Return [x, y] of the center of cell containing provided text 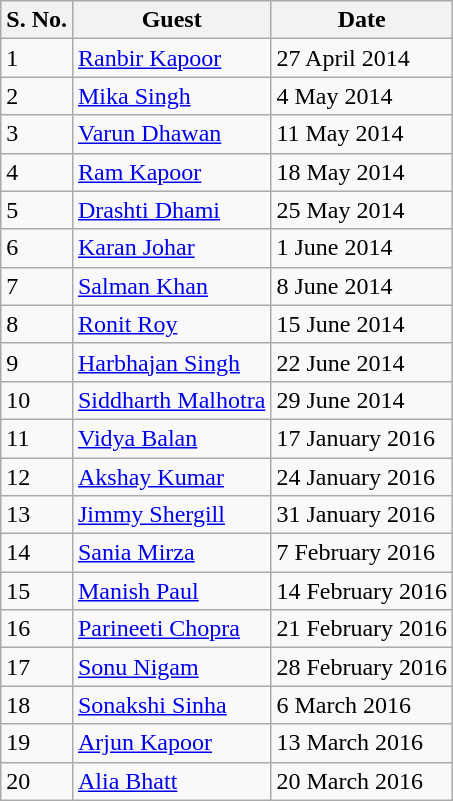
8 June 2014 [362, 286]
13 March 2016 [362, 743]
Sonakshi Sinha [171, 705]
1 June 2014 [362, 248]
Ram Kapoor [171, 172]
Vidya Balan [171, 438]
17 January 2016 [362, 438]
Manish Paul [171, 591]
Ranbir Kapoor [171, 58]
Varun Dhawan [171, 134]
10 [37, 400]
13 [37, 515]
3 [37, 134]
Jimmy Shergill [171, 515]
6 [37, 248]
28 February 2016 [362, 667]
4 May 2014 [362, 96]
29 June 2014 [362, 400]
Ronit Roy [171, 324]
Karan Johar [171, 248]
22 June 2014 [362, 362]
11 [37, 438]
Sonu Nigam [171, 667]
6 March 2016 [362, 705]
8 [37, 324]
12 [37, 477]
31 January 2016 [362, 515]
Harbhajan Singh [171, 362]
Date [362, 20]
Sania Mirza [171, 553]
14 [37, 553]
20 March 2016 [362, 781]
S. No. [37, 20]
17 [37, 667]
15 [37, 591]
25 May 2014 [362, 210]
24 January 2016 [362, 477]
7 [37, 286]
Akshay Kumar [171, 477]
11 May 2014 [362, 134]
Mika Singh [171, 96]
Parineeti Chopra [171, 629]
Salman Khan [171, 286]
Siddharth Malhotra [171, 400]
7 February 2016 [362, 553]
19 [37, 743]
2 [37, 96]
15 June 2014 [362, 324]
Alia Bhatt [171, 781]
Arjun Kapoor [171, 743]
14 February 2016 [362, 591]
Guest [171, 20]
21 February 2016 [362, 629]
9 [37, 362]
Drashti Dhami [171, 210]
27 April 2014 [362, 58]
16 [37, 629]
5 [37, 210]
1 [37, 58]
4 [37, 172]
18 [37, 705]
20 [37, 781]
18 May 2014 [362, 172]
